Determine the [x, y] coordinate at the center of the cell enclosing the given text.  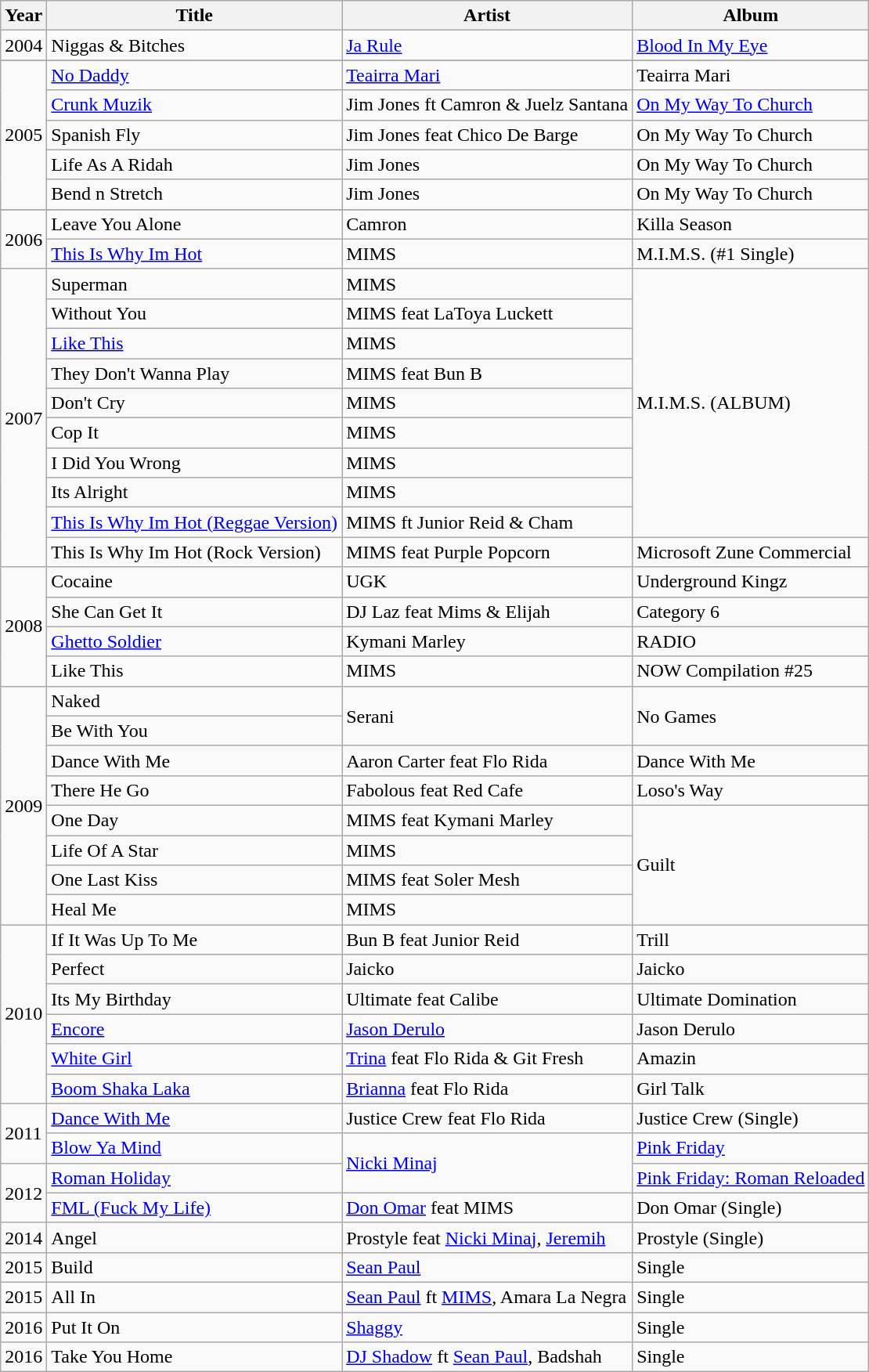
Aaron Carter feat Flo Rida [487, 760]
Jim Jones feat Chico De Barge [487, 135]
Its Alright [194, 493]
Build [194, 1267]
Ghetto Soldier [194, 641]
2007 [23, 418]
Serani [487, 716]
Put It On [194, 1327]
DJ Shadow ft Sean Paul, Badshah [487, 1357]
FML (Fuck My Life) [194, 1208]
Ja Rule [487, 45]
Bun B feat Junior Reid [487, 940]
Crunk Muzik [194, 105]
Fabolous feat Red Cafe [487, 790]
RADIO [751, 641]
This Is Why Im Hot (Reggae Version) [194, 522]
2005 [23, 135]
Loso's Way [751, 790]
M.I.M.S. (#1 Single) [751, 254]
Nicki Minaj [487, 1163]
Blood In My Eye [751, 45]
Life Of A Star [194, 850]
All In [194, 1297]
MIMS feat Purple Popcorn [487, 552]
2010 [23, 1014]
2006 [23, 239]
Pink Friday [751, 1148]
Ultimate Domination [751, 999]
Leave You Alone [194, 224]
Don Omar (Single) [751, 1208]
Killa Season [751, 224]
Cop It [194, 433]
Perfect [194, 969]
Artist [487, 16]
Encore [194, 1029]
2009 [23, 805]
This Is Why Im Hot [194, 254]
Angel [194, 1237]
2011 [23, 1133]
Niggas & Bitches [194, 45]
M.I.M.S. (ALBUM) [751, 403]
Pink Friday: Roman Reloaded [751, 1178]
Life As A Ridah [194, 164]
MIMS feat LaToya Luckett [487, 313]
2004 [23, 45]
Trill [751, 940]
Microsoft Zune Commercial [751, 552]
Superman [194, 283]
One Last Kiss [194, 880]
Title [194, 16]
Underground Kingz [751, 582]
Roman Holiday [194, 1178]
One Day [194, 820]
If It Was Up To Me [194, 940]
Heal Me [194, 910]
Camron [487, 224]
Ultimate feat Calibe [487, 999]
Don Omar feat MIMS [487, 1208]
Kymani Marley [487, 641]
I Did You Wrong [194, 463]
They Don't Wanna Play [194, 374]
Category 6 [751, 612]
She Can Get It [194, 612]
2008 [23, 626]
No Games [751, 716]
Take You Home [194, 1357]
MIMS feat Kymani Marley [487, 820]
There He Go [194, 790]
Boom Shaka Laka [194, 1089]
MIMS ft Junior Reid & Cham [487, 522]
2014 [23, 1237]
Brianna feat Flo Rida [487, 1089]
Be With You [194, 731]
Sean Paul ft MIMS, Amara La Negra [487, 1297]
Justice Crew feat Flo Rida [487, 1118]
Trina feat Flo Rida & Git Fresh [487, 1059]
Bend n Stretch [194, 194]
MIMS feat Bun B [487, 374]
Prostyle feat Nicki Minaj, Jeremih [487, 1237]
Cocaine [194, 582]
Justice Crew (Single) [751, 1118]
Guilt [751, 865]
Prostyle (Single) [751, 1237]
This Is Why Im Hot (Rock Version) [194, 552]
Amazin [751, 1059]
NOW Compilation #25 [751, 671]
Jim Jones ft Camron & Juelz Santana [487, 105]
No Daddy [194, 75]
DJ Laz feat Mims & Elijah [487, 612]
Don't Cry [194, 403]
White Girl [194, 1059]
Blow Ya Mind [194, 1148]
Year [23, 16]
Girl Talk [751, 1089]
Its My Birthday [194, 999]
Album [751, 16]
Sean Paul [487, 1267]
MIMS feat Soler Mesh [487, 880]
Shaggy [487, 1327]
Spanish Fly [194, 135]
Naked [194, 701]
UGK [487, 582]
2012 [23, 1193]
Without You [194, 313]
